Output the (x, y) coordinate of the center of the cell containing the given text.  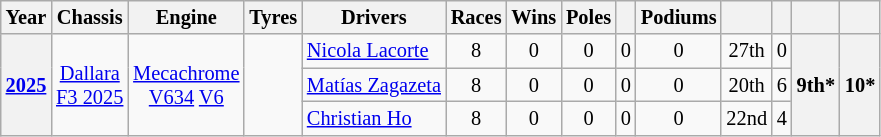
2025 (26, 84)
4 (782, 118)
20th (746, 85)
27th (746, 51)
MecachromeV634 V6 (186, 84)
Year (26, 17)
DallaraF3 2025 (90, 84)
Wins (534, 17)
Poles (588, 17)
6 (782, 85)
Drivers (374, 17)
10* (860, 84)
9th* (816, 84)
Tyres (273, 17)
Engine (186, 17)
Chassis (90, 17)
Matías Zagazeta (374, 85)
Podiums (679, 17)
22nd (746, 118)
Christian Ho (374, 118)
Races (476, 17)
Nicola Lacorte (374, 51)
